Search for the cell housing the specified text and yield its [x, y] center coordinate. 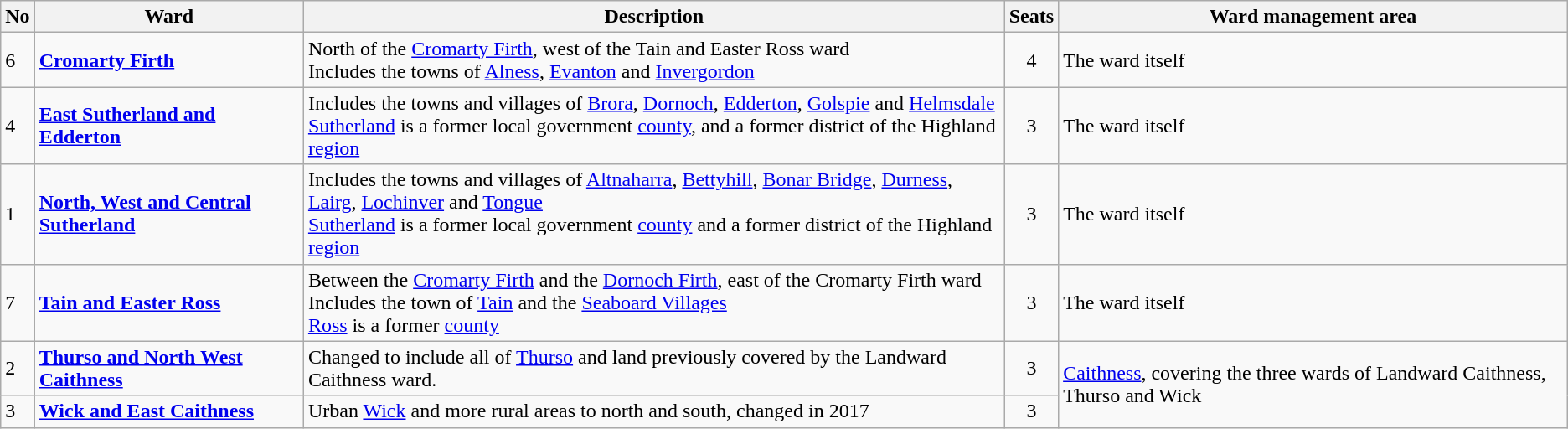
Seats [1031, 17]
North, West and Central Sutherland [169, 214]
North of the Cromarty Firth, west of the Tain and Easter Ross ward Includes the towns of Alness, Evanton and Invergordon [653, 60]
Urban Wick and more rural areas to north and south, changed in 2017 [653, 411]
7 [18, 302]
No [18, 17]
Wick and East Caithness [169, 411]
Caithness, covering the three wards of Landward Caithness, Thurso and Wick [1313, 384]
Ward management area [1313, 17]
Cromarty Firth [169, 60]
Thurso and North West Caithness [169, 369]
6 [18, 60]
1 [18, 214]
2 [18, 369]
East Sutherland and Edderton [169, 126]
Changed to include all of Thurso and land previously covered by the Landward Caithness ward. [653, 369]
Description [653, 17]
Ward [169, 17]
Tain and Easter Ross [169, 302]
